Output the [X, Y] coordinate of the center of the cell containing the given text.  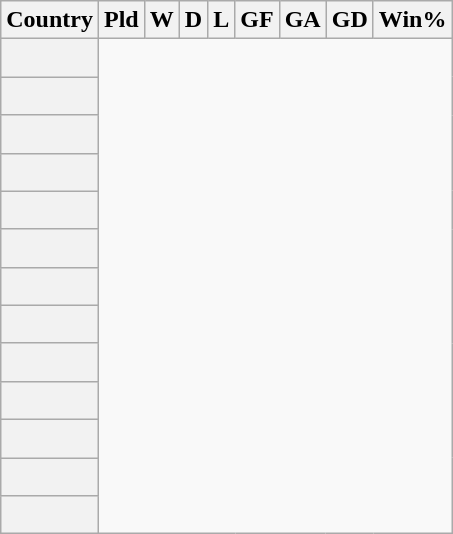
L [222, 20]
Win% [412, 20]
Pld [121, 20]
W [162, 20]
GA [302, 20]
Country [50, 20]
GF [257, 20]
GD [350, 20]
D [193, 20]
